Scan for the cell matching the given text and deliver its (x, y) coordinate at center. 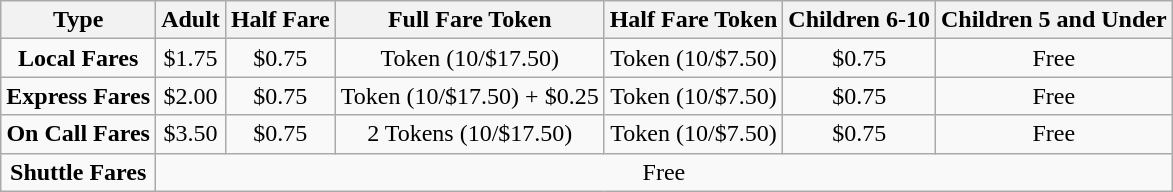
Shuttle Fares (78, 172)
Express Fares (78, 96)
Full Fare Token (470, 20)
On Call Fares (78, 134)
Token (10/$17.50) (470, 58)
Type (78, 20)
Half Fare (280, 20)
Adult (191, 20)
Half Fare Token (694, 20)
Children 6-10 (860, 20)
Local Fares (78, 58)
Children 5 and Under (1054, 20)
Token (10/$17.50) + $0.25 (470, 96)
$2.00 (191, 96)
$1.75 (191, 58)
$3.50 (191, 134)
2 Tokens (10/$17.50) (470, 134)
